Find where the given text appears and provide that cell's center as (X, Y) coordinate. 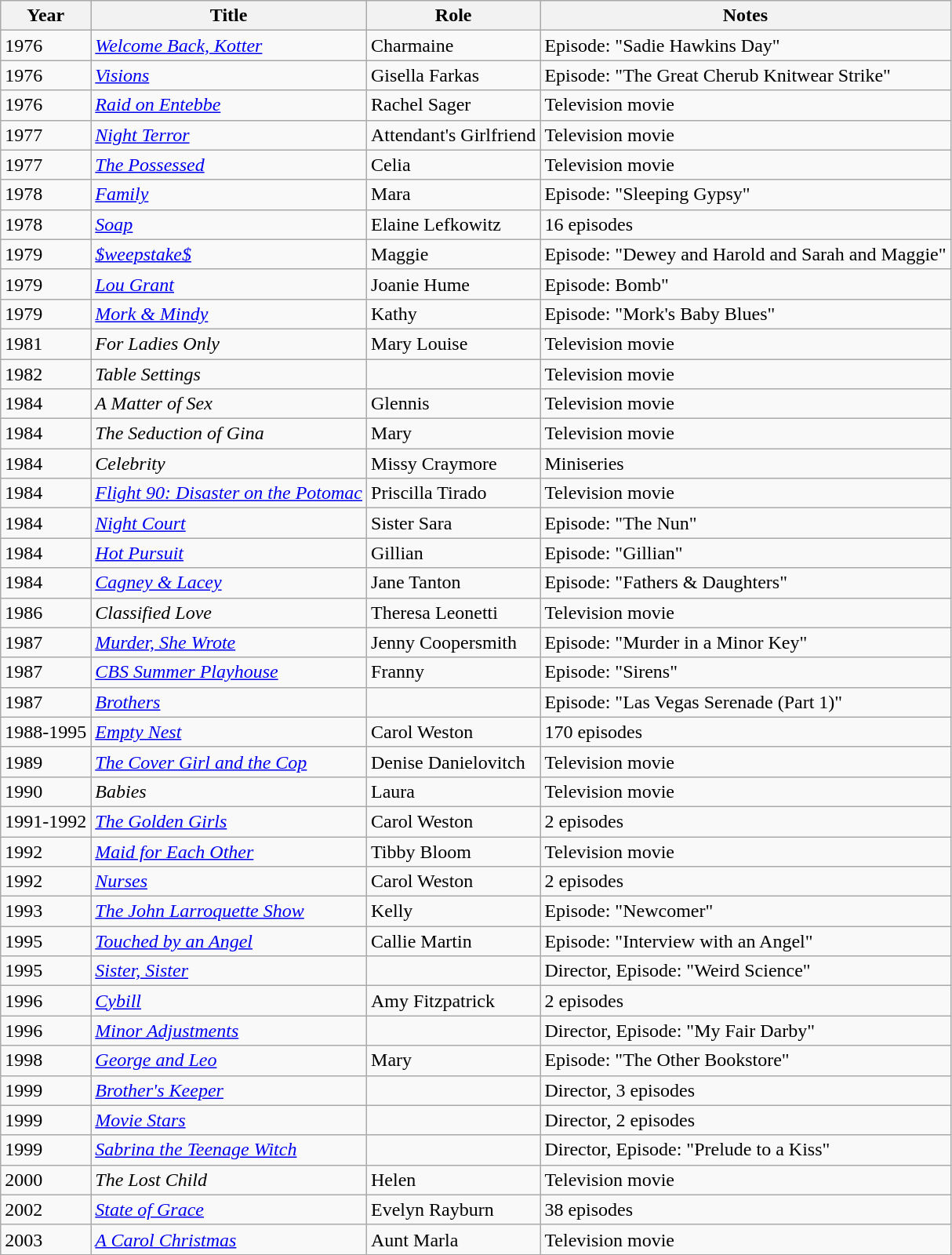
Episode: "Gillian" (745, 553)
Director, Episode: "Weird Science" (745, 971)
2002 (45, 1210)
Kathy (453, 314)
Evelyn Rayburn (453, 1210)
1998 (45, 1060)
Callie Martin (453, 941)
The Possessed (229, 165)
Babies (229, 791)
1993 (45, 911)
Raid on Entebbe (229, 105)
Lou Grant (229, 284)
1986 (45, 613)
1981 (45, 344)
Episode: "Sleeping Gypsy" (745, 195)
Sister, Sister (229, 971)
Year (45, 16)
The Cover Girl and the Cop (229, 762)
Title (229, 16)
$weepstake$ (229, 254)
170 episodes (745, 732)
Episode: "Interview with an Angel" (745, 941)
Flight 90: Disaster on the Potomac (229, 493)
Franny (453, 672)
Jane Tanton (453, 583)
Mary Louise (453, 344)
The Golden Girls (229, 821)
Gillian (453, 553)
Missy Craymore (453, 464)
Glennis (453, 404)
Classified Love (229, 613)
Episode: "Dewey and Harold and Sarah and Maggie" (745, 254)
1989 (45, 762)
Movie Stars (229, 1120)
Episode: "The Nun" (745, 523)
Joanie Hume (453, 284)
Cagney & Lacey (229, 583)
Brothers (229, 702)
Kelly (453, 911)
38 episodes (745, 1210)
1991-1992 (45, 821)
Jenny Coopersmith (453, 642)
Episode: "Mork's Baby Blues" (745, 314)
Episode: "Fathers & Daughters" (745, 583)
The John Larroquette Show (229, 911)
Director, Episode: "My Fair Darby" (745, 1031)
The Seduction of Gina (229, 434)
Director, 2 episodes (745, 1120)
Soap (229, 224)
The Lost Child (229, 1180)
Rachel Sager (453, 105)
Brother's Keeper (229, 1090)
1988-1995 (45, 732)
2000 (45, 1180)
Episode: "Las Vegas Serenade (Part 1)" (745, 702)
Episode: Bomb" (745, 284)
Helen (453, 1180)
Empty Nest (229, 732)
A Matter of Sex (229, 404)
16 episodes (745, 224)
Night Court (229, 523)
Sabrina the Teenage Witch (229, 1150)
Role (453, 16)
Attendant's Girlfriend (453, 135)
Celia (453, 165)
Murder, She Wrote (229, 642)
Amy Fitzpatrick (453, 1001)
2003 (45, 1239)
Laura (453, 791)
1990 (45, 791)
Table Settings (229, 374)
Director, Episode: "Prelude to a Kiss" (745, 1150)
Maid for Each Other (229, 851)
Cybill (229, 1001)
Night Terror (229, 135)
Episode: "Sadie Hawkins Day" (745, 45)
Sister Sara (453, 523)
For Ladies Only (229, 344)
Theresa Leonetti (453, 613)
Aunt Marla (453, 1239)
Hot Pursuit (229, 553)
Maggie (453, 254)
Episode: "The Great Cherub Knitwear Strike" (745, 75)
Priscilla Tirado (453, 493)
Minor Adjustments (229, 1031)
Mara (453, 195)
Episode: "Sirens" (745, 672)
State of Grace (229, 1210)
Family (229, 195)
Elaine Lefkowitz (453, 224)
Visions (229, 75)
Tibby Bloom (453, 851)
Episode: "The Other Bookstore" (745, 1060)
Charmaine (453, 45)
Episode: "Newcomer" (745, 911)
Miniseries (745, 464)
Celebrity (229, 464)
1982 (45, 374)
Director, 3 episodes (745, 1090)
Mork & Mindy (229, 314)
Nurses (229, 882)
Welcome Back, Kotter (229, 45)
George and Leo (229, 1060)
CBS Summer Playhouse (229, 672)
A Carol Christmas (229, 1239)
Denise Danielovitch (453, 762)
Touched by an Angel (229, 941)
Gisella Farkas (453, 75)
Notes (745, 16)
Episode: "Murder in a Minor Key" (745, 642)
